Scan for the cell matching the given text and deliver its (x, y) coordinate at center. 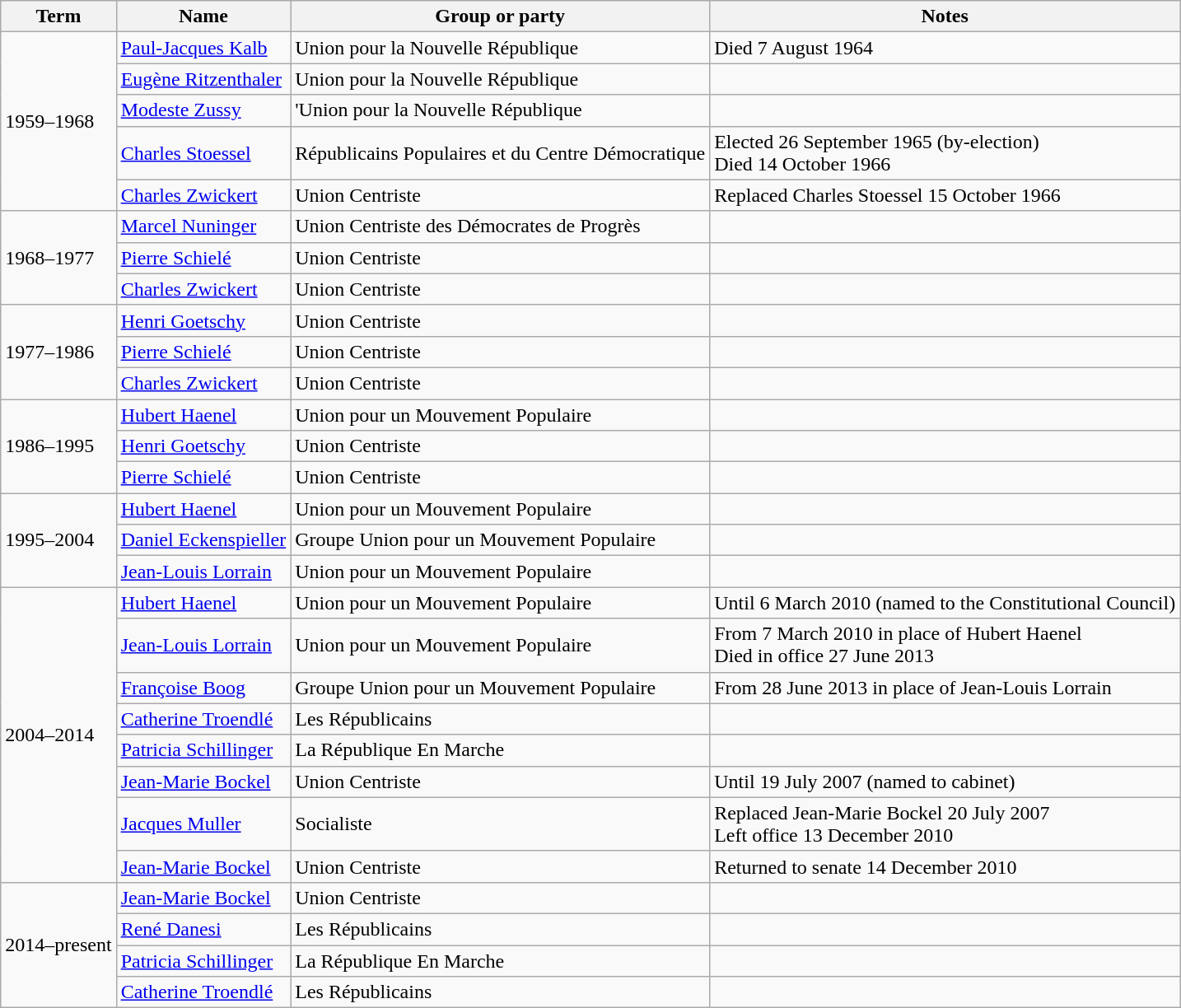
Term (58, 16)
Républicains Populaires et du Centre Démocratique (501, 153)
Elected 26 September 1965 (by-election)Died 14 October 1966 (945, 153)
'Union pour la Nouvelle République (501, 110)
Paul-Jacques Kalb (203, 48)
From 7 March 2010 in place of Hubert HaenelDied in office 27 June 2013 (945, 646)
Françoise Boog (203, 688)
Replaced Charles Stoessel 15 October 1966 (945, 195)
Charles Stoessel (203, 153)
From 28 June 2013 in place of Jean-Louis Lorrain (945, 688)
Replaced Jean-Marie Bockel 20 July 2007 Left office 13 December 2010 (945, 824)
Until 19 July 2007 (named to cabinet) (945, 782)
Until 6 March 2010 (named to the Constitutional Council) (945, 603)
1968–1977 (58, 258)
Notes (945, 16)
2014–present (58, 945)
1977–1986 (58, 352)
2004–2014 (58, 735)
1986–1995 (58, 446)
Returned to senate 14 December 2010 (945, 866)
Name (203, 16)
Group or party (501, 16)
Died 7 August 1964 (945, 48)
Marcel Nuninger (203, 226)
Union Centriste des Démocrates de Progrès (501, 226)
Daniel Eckenspieller (203, 540)
Eugène Ritzenthaler (203, 79)
Jacques Muller (203, 824)
1995–2004 (58, 540)
Modeste Zussy (203, 110)
1959–1968 (58, 122)
René Danesi (203, 929)
Socialiste (501, 824)
